Search for the cell housing the specified text and yield its (x, y) center coordinate. 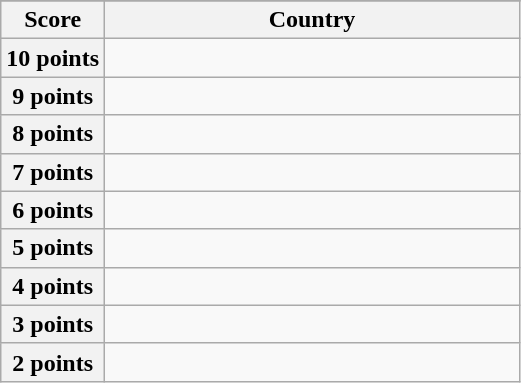
8 points (53, 134)
Score (53, 20)
5 points (53, 248)
Country (312, 20)
9 points (53, 96)
6 points (53, 210)
4 points (53, 286)
10 points (53, 58)
3 points (53, 324)
2 points (53, 362)
7 points (53, 172)
